Find where the given text appears and provide that cell's center as (X, Y) coordinate. 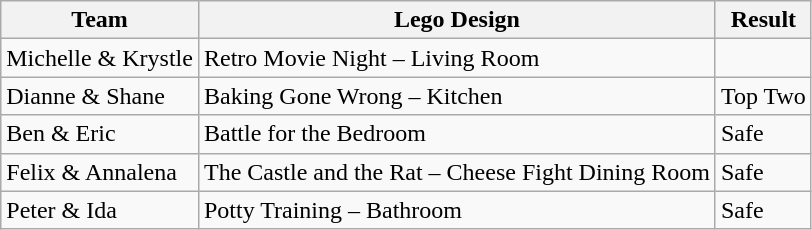
Top Two (763, 96)
Ben & Eric (100, 134)
Retro Movie Night – Living Room (456, 58)
Team (100, 20)
Dianne & Shane (100, 96)
Michelle & Krystle (100, 58)
Peter & Ida (100, 210)
Baking Gone Wrong – Kitchen (456, 96)
Potty Training – Bathroom (456, 210)
Felix & Annalena (100, 172)
The Castle and the Rat – Cheese Fight Dining Room (456, 172)
Result (763, 20)
Battle for the Bedroom (456, 134)
Lego Design (456, 20)
